Scan for the cell matching the given text and deliver its (x, y) coordinate at center. 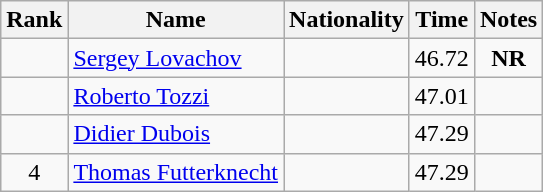
Didier Dubois (176, 134)
Sergey Lovachov (176, 58)
Nationality (347, 20)
Thomas Futterknecht (176, 172)
47.01 (442, 96)
Name (176, 20)
NR (508, 58)
Roberto Tozzi (176, 96)
4 (34, 172)
46.72 (442, 58)
Time (442, 20)
Notes (508, 20)
Rank (34, 20)
